Capture the cell that displays the provided text and extract its (X, Y) central coordinate. 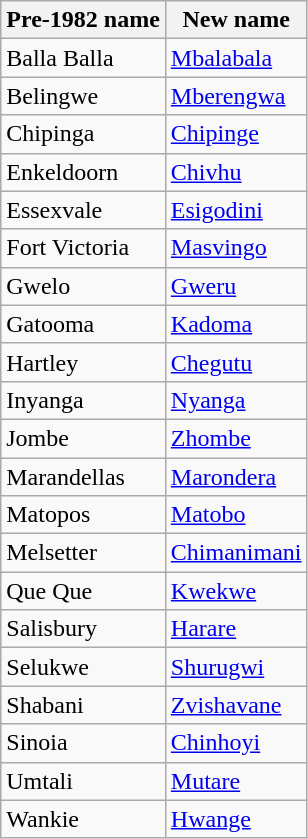
Fort Victoria (84, 248)
Balla Balla (84, 58)
Kadoma (236, 324)
Essexvale (84, 210)
Gwelo (84, 286)
Shurugwi (236, 667)
Melsetter (84, 553)
Chegutu (236, 362)
Chimanimani (236, 553)
Inyanga (84, 400)
Marandellas (84, 477)
Zhombe (236, 438)
Hartley (84, 362)
Wankie (84, 819)
Selukwe (84, 667)
Salisbury (84, 629)
Umtali (84, 781)
Que Que (84, 591)
Jombe (84, 438)
New name (236, 20)
Chipinga (84, 134)
Sinoia (84, 743)
Chivhu (236, 172)
Masvingo (236, 248)
Pre-1982 name (84, 20)
Nyanga (236, 400)
Chipinge (236, 134)
Kwekwe (236, 591)
Gatooma (84, 324)
Marondera (236, 477)
Zvishavane (236, 705)
Mutare (236, 781)
Chinhoyi (236, 743)
Belingwe (84, 96)
Harare (236, 629)
Matobo (236, 515)
Hwange (236, 819)
Esigodini (236, 210)
Matopos (84, 515)
Enkeldoorn (84, 172)
Gweru (236, 286)
Mbalabala (236, 58)
Shabani (84, 705)
Mberengwa (236, 96)
